Identify which cell holds the provided text, then report its (X, Y) central coordinate. 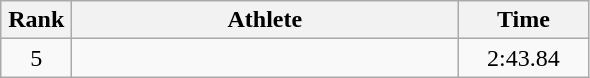
Time (524, 20)
Athlete (265, 20)
Rank (36, 20)
2:43.84 (524, 58)
5 (36, 58)
